Extract the (x, y) coordinate from the center of the cell holding the provided text.  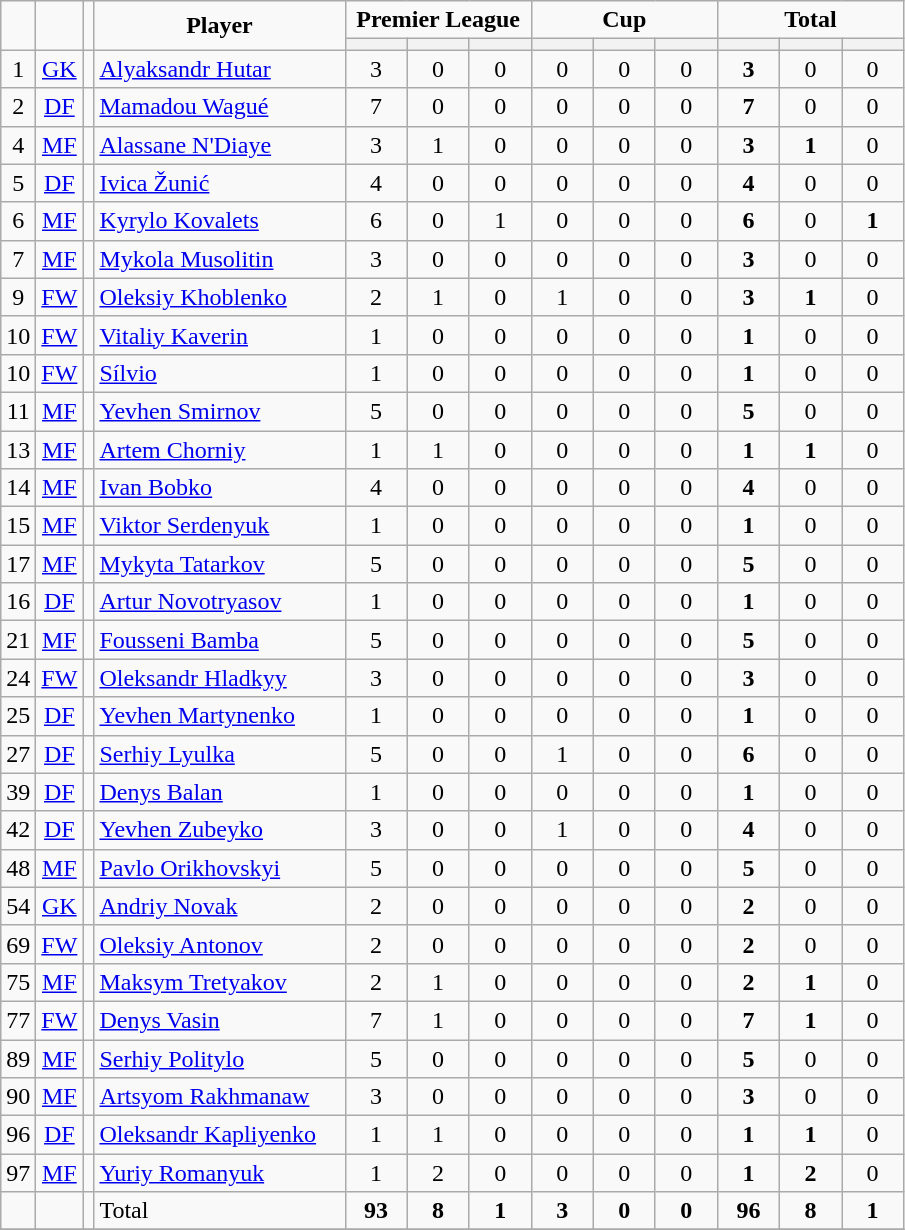
Viktor Serdenyuk (220, 526)
11 (18, 411)
Yuriy Romanyuk (220, 1173)
69 (18, 944)
Mykyta Tatarkov (220, 564)
Kyrylo Kovalets (220, 221)
90 (18, 1097)
Oleksiy Antonov (220, 944)
Andriy Novak (220, 906)
77 (18, 1020)
48 (18, 868)
Serhiy Lyulka (220, 754)
Player (220, 26)
Alyaksandr Hutar (220, 69)
Alassane N'Diaye (220, 145)
14 (18, 488)
Yevhen Zubeyko (220, 830)
Cup (624, 20)
Mykola Musolitin (220, 259)
39 (18, 792)
Yevhen Smirnov (220, 411)
21 (18, 640)
Oleksandr Hladkyy (220, 678)
Sílvio (220, 373)
24 (18, 678)
Oleksandr Kapliyenko (220, 1135)
16 (18, 602)
Pavlo Orikhovskyi (220, 868)
Artem Chorniy (220, 449)
75 (18, 982)
Premier League (438, 20)
97 (18, 1173)
93 (376, 1211)
54 (18, 906)
17 (18, 564)
89 (18, 1059)
25 (18, 716)
Denys Balan (220, 792)
Fousseni Bamba (220, 640)
Mamadou Wagué (220, 107)
Denys Vasin (220, 1020)
13 (18, 449)
42 (18, 830)
Ivica Žunić (220, 183)
Artsyom Rakhmanaw (220, 1097)
Oleksiy Khoblenko (220, 297)
9 (18, 297)
27 (18, 754)
Artur Novotryasov (220, 602)
Ivan Bobko (220, 488)
Vitaliy Kaverin (220, 335)
15 (18, 526)
Serhiy Politylo (220, 1059)
Maksym Tretyakov (220, 982)
Yevhen Martynenko (220, 716)
